Locate the cell with the specified text and output its (x, y) center coordinate. 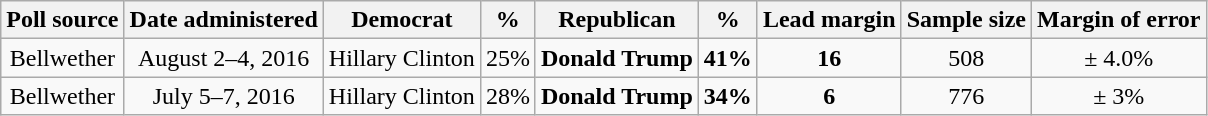
6 (829, 96)
Republican (616, 20)
± 4.0% (1118, 58)
Date administered (224, 20)
Sample size (966, 20)
776 (966, 96)
16 (829, 58)
41% (728, 58)
August 2–4, 2016 (224, 58)
± 3% (1118, 96)
28% (508, 96)
Democrat (402, 20)
July 5–7, 2016 (224, 96)
34% (728, 96)
Poll source (62, 20)
25% (508, 58)
Lead margin (829, 20)
Margin of error (1118, 20)
508 (966, 58)
